From the cell containing the given text, extract its center point as [x, y] coordinate. 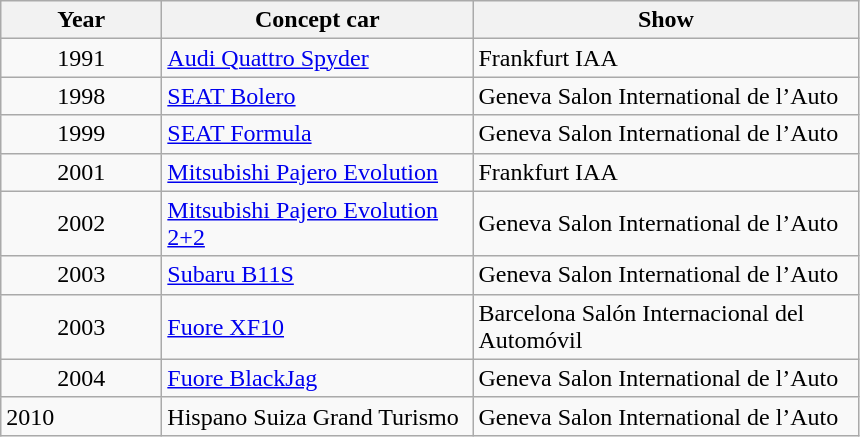
Fuore XF10 [318, 326]
Year [82, 20]
1991 [82, 58]
Hispano Suiza Grand Turismo [318, 416]
2002 [82, 224]
Audi Quattro Spyder [318, 58]
1998 [82, 96]
Show [666, 20]
2001 [82, 172]
2004 [82, 378]
SEAT Bolero [318, 96]
Mitsubishi Pajero Evolution 2+2 [318, 224]
Fuore BlackJag [318, 378]
Subaru B11S [318, 275]
Mitsubishi Pajero Evolution [318, 172]
2010 [82, 416]
SEAT Formula [318, 134]
Barcelona Salón Internacional del Automóvil [666, 326]
1999 [82, 134]
Concept car [318, 20]
